Find where the given text appears and provide that cell's center as [X, Y] coordinate. 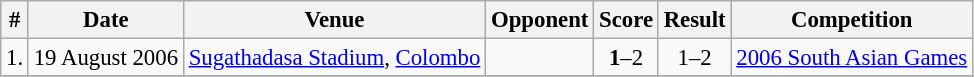
Score [626, 20]
19 August 2006 [106, 58]
Date [106, 20]
# [15, 20]
1. [15, 58]
Opponent [540, 20]
2006 South Asian Games [852, 58]
Sugathadasa Stadium, Colombo [334, 58]
Venue [334, 20]
Competition [852, 20]
Result [694, 20]
